Locate the cell with the specified text and output its (x, y) center coordinate. 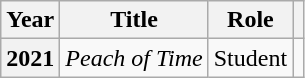
Year (30, 20)
Student (250, 58)
Title (134, 20)
Peach of Time (134, 58)
2021 (30, 58)
Role (250, 20)
